From the cell containing the given text, extract its center point as [X, Y] coordinate. 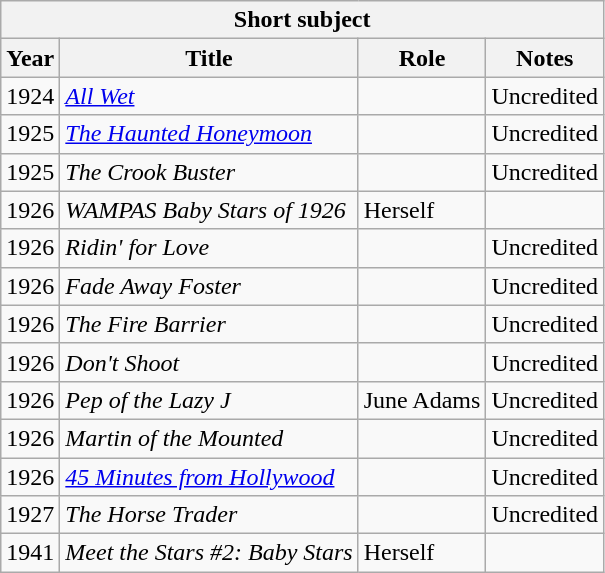
Notes [545, 58]
Don't Shoot [209, 362]
Ridin' for Love [209, 248]
Title [209, 58]
1927 [30, 515]
The Fire Barrier [209, 324]
All Wet [209, 96]
The Haunted Honeymoon [209, 134]
1924 [30, 96]
Fade Away Foster [209, 286]
June Adams [422, 400]
Pep of the Lazy J [209, 400]
45 Minutes from Hollywood [209, 477]
The Crook Buster [209, 172]
1941 [30, 553]
Meet the Stars #2: Baby Stars [209, 553]
Role [422, 58]
Year [30, 58]
The Horse Trader [209, 515]
WAMPAS Baby Stars of 1926 [209, 210]
Short subject [302, 20]
Martin of the Mounted [209, 438]
